From the cell containing the given text, extract its center point as [x, y] coordinate. 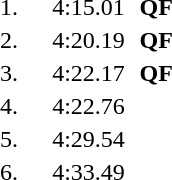
4:29.54 [88, 139]
4:22.17 [88, 73]
4:20.19 [88, 40]
4:22.76 [88, 106]
